Detect which cell encompasses the target text, then output its [x, y] center coordinate. 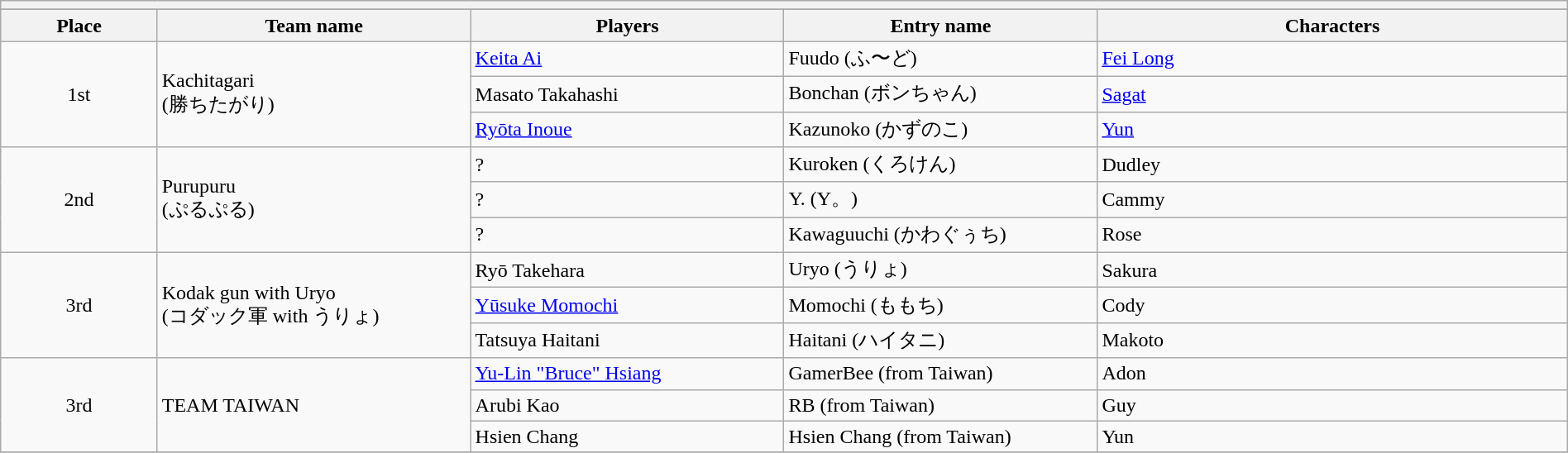
Makoto [1332, 341]
Ryōta Inoue [627, 129]
Uryo (うりょ) [941, 269]
Place [79, 26]
Cammy [1332, 200]
Fei Long [1332, 60]
Bonchan (ボンちゃん) [941, 94]
Haitani (ハイタニ) [941, 341]
RB (from Taiwan) [941, 405]
Keita Ai [627, 60]
GamerBee (from Taiwan) [941, 374]
Dudley [1332, 165]
2nd [79, 200]
Kachitagari(勝ちたがり) [314, 94]
Characters [1332, 26]
Hsien Chang [627, 436]
Momochi (ももち) [941, 306]
Rose [1332, 235]
Team name [314, 26]
Yūsuke Momochi [627, 306]
Y. (Y。) [941, 200]
Hsien Chang (from Taiwan) [941, 436]
Cody [1332, 306]
Players [627, 26]
1st [79, 94]
Kodak gun with Uryo(コダック軍 with うりょ) [314, 305]
Yu-Lin "Bruce" Hsiang [627, 374]
TEAM TAIWAN [314, 405]
Purupuru(ぷるぷる) [314, 200]
Fuudo (ふ〜ど) [941, 60]
Tatsuya Haitani [627, 341]
Adon [1332, 374]
Kazunoko (かずのこ) [941, 129]
Guy [1332, 405]
Arubi Kao [627, 405]
Sakura [1332, 269]
Kawaguuchi (かわぐぅち) [941, 235]
Entry name [941, 26]
Sagat [1332, 94]
Ryō Takehara [627, 269]
Kuroken (くろけん) [941, 165]
Masato Takahashi [627, 94]
